Locate the cell with the specified text and output its [X, Y] center coordinate. 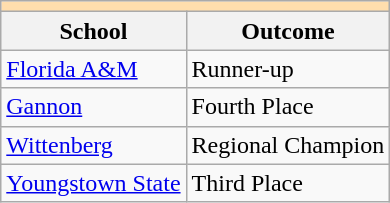
Runner-up [288, 69]
Regional Champion [288, 145]
Outcome [288, 31]
Florida A&M [94, 69]
Fourth Place [288, 107]
Gannon [94, 107]
School [94, 31]
Youngstown State [94, 183]
Third Place [288, 183]
Wittenberg [94, 145]
